Capture the cell that displays the provided text and extract its [X, Y] central coordinate. 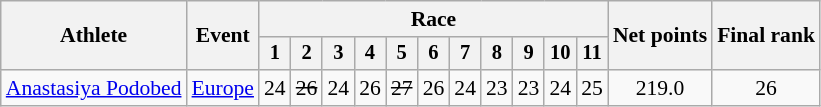
2 [307, 54]
11 [592, 54]
9 [529, 54]
10 [560, 54]
219.0 [660, 88]
25 [592, 88]
7 [465, 54]
Anastasiya Podobed [94, 88]
Net points [660, 36]
27 [402, 88]
8 [497, 54]
Race [434, 19]
Event [223, 36]
Final rank [766, 36]
6 [434, 54]
3 [338, 54]
4 [370, 54]
Athlete [94, 36]
1 [275, 54]
Europe [223, 88]
5 [402, 54]
